Scan for the cell matching the given text and deliver its [X, Y] coordinate at center. 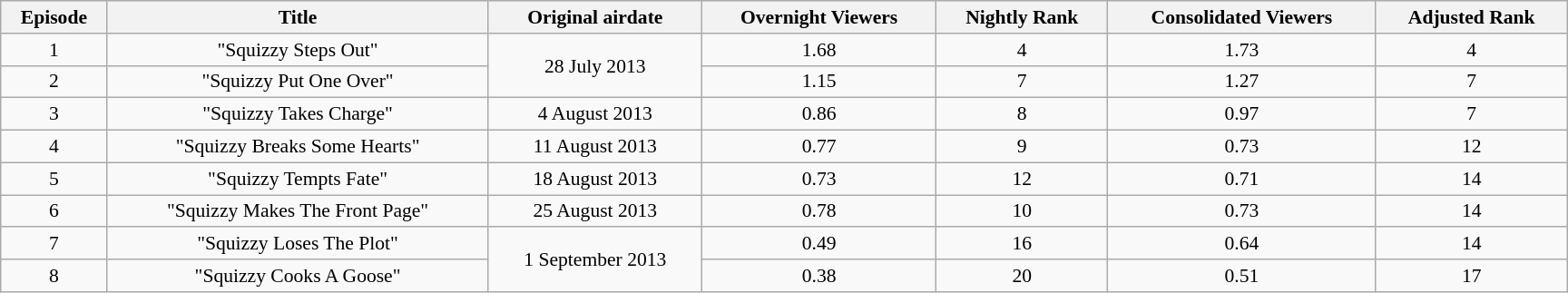
0.51 [1241, 276]
1 [54, 50]
0.49 [818, 244]
"Squizzy Takes Charge" [298, 114]
1.27 [1241, 82]
1.68 [818, 50]
25 August 2013 [595, 211]
"Squizzy Cooks A Goose" [298, 276]
0.97 [1241, 114]
6 [54, 211]
Consolidated Viewers [1241, 17]
3 [54, 114]
28 July 2013 [595, 65]
0.77 [818, 147]
0.86 [818, 114]
1.15 [818, 82]
2 [54, 82]
20 [1022, 276]
5 [54, 179]
Original airdate [595, 17]
"Squizzy Steps Out" [298, 50]
17 [1472, 276]
9 [1022, 147]
"Squizzy Tempts Fate" [298, 179]
Overnight Viewers [818, 17]
"Squizzy Put One Over" [298, 82]
0.64 [1241, 244]
1.73 [1241, 50]
Adjusted Rank [1472, 17]
"Squizzy Loses The Plot" [298, 244]
Title [298, 17]
0.38 [818, 276]
4 August 2013 [595, 114]
"Squizzy Breaks Some Hearts" [298, 147]
"Squizzy Makes The Front Page" [298, 211]
0.78 [818, 211]
10 [1022, 211]
16 [1022, 244]
0.71 [1241, 179]
11 August 2013 [595, 147]
1 September 2013 [595, 259]
Episode [54, 17]
Nightly Rank [1022, 17]
18 August 2013 [595, 179]
